Capture the cell that displays the provided text and extract its (X, Y) central coordinate. 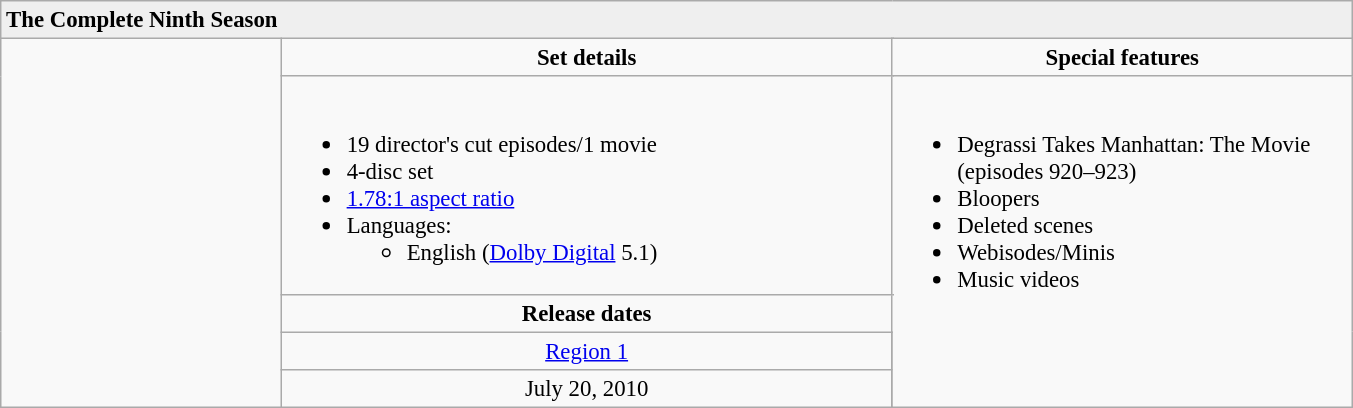
Region 1 (586, 351)
Special features (1122, 58)
Release dates (586, 313)
July 20, 2010 (586, 388)
Set details (586, 58)
The Complete Ninth Season (677, 20)
Degrassi Takes Manhattan: The Movie (episodes 920–923)BloopersDeleted scenesWebisodes/MinisMusic videos (1122, 242)
19 director's cut episodes/1 movie4-disc set1.78:1 aspect ratioLanguages:English (Dolby Digital 5.1) (586, 185)
